Provide the [x, y] coordinate of the cell's center where the given text is located.  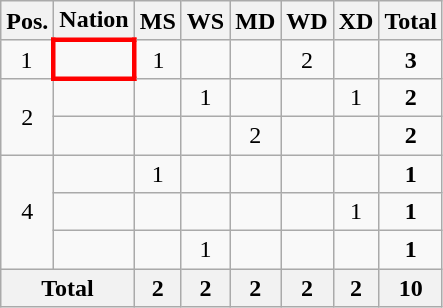
Pos. [28, 21]
WS [205, 21]
WD [307, 21]
MD [256, 21]
10 [411, 288]
4 [28, 211]
3 [411, 59]
MS [158, 21]
XD [356, 21]
Nation [94, 21]
